Output the [x, y] coordinate of the center of the cell containing the given text.  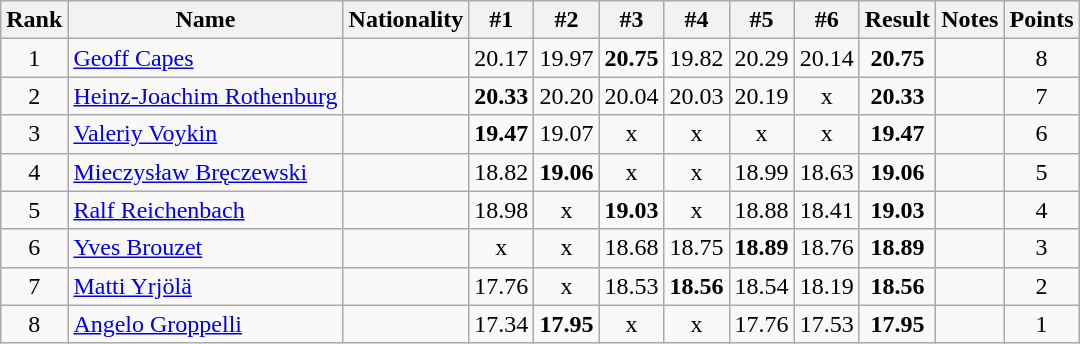
18.19 [826, 286]
Ralf Reichenbach [206, 210]
#5 [762, 20]
20.19 [762, 96]
Yves Brouzet [206, 248]
Valeriy Voykin [206, 134]
18.54 [762, 286]
20.03 [696, 96]
Matti Yrjölä [206, 286]
18.76 [826, 248]
Points [1042, 20]
18.68 [632, 248]
18.63 [826, 172]
20.17 [502, 58]
Heinz-Joachim Rothenburg [206, 96]
18.41 [826, 210]
19.97 [566, 58]
19.07 [566, 134]
Name [206, 20]
20.20 [566, 96]
18.53 [632, 286]
19.82 [696, 58]
Mieczysław Bręczewski [206, 172]
#4 [696, 20]
Geoff Capes [206, 58]
18.98 [502, 210]
18.82 [502, 172]
Result [897, 20]
Angelo Groppelli [206, 324]
17.34 [502, 324]
Nationality [406, 20]
18.75 [696, 248]
17.53 [826, 324]
Rank [34, 20]
#1 [502, 20]
20.04 [632, 96]
Notes [970, 20]
20.14 [826, 58]
18.88 [762, 210]
#3 [632, 20]
#6 [826, 20]
#2 [566, 20]
20.29 [762, 58]
18.99 [762, 172]
